Pinpoint the cell where the given text exists, returning its [X, Y] midpoint coordinate. 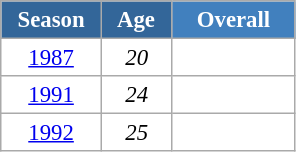
Overall [234, 20]
20 [136, 58]
24 [136, 95]
1987 [52, 58]
1991 [52, 95]
25 [136, 133]
Season [52, 20]
1992 [52, 133]
Age [136, 20]
